Identify which cell holds the provided text, then report its [X, Y] central coordinate. 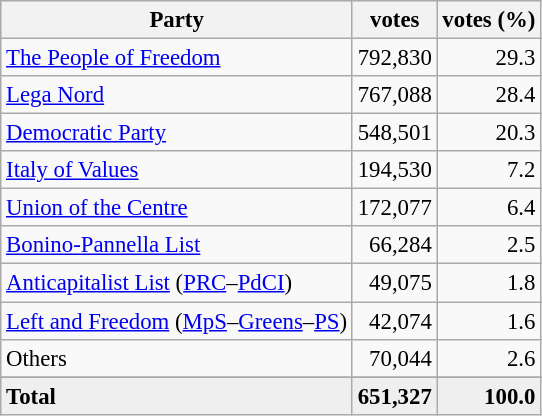
767,088 [394, 95]
Lega Nord [177, 95]
172,077 [394, 208]
651,327 [394, 396]
1.6 [489, 321]
100.0 [489, 396]
28.4 [489, 95]
194,530 [394, 170]
6.4 [489, 208]
Democratic Party [177, 133]
2.6 [489, 358]
20.3 [489, 133]
Bonino-Pannella List [177, 245]
Total [177, 396]
49,075 [394, 283]
1.8 [489, 283]
66,284 [394, 245]
Others [177, 358]
Union of the Centre [177, 208]
792,830 [394, 58]
Italy of Values [177, 170]
Party [177, 20]
votes (%) [489, 20]
votes [394, 20]
7.2 [489, 170]
Left and Freedom (MpS–Greens–PS) [177, 321]
29.3 [489, 58]
548,501 [394, 133]
70,044 [394, 358]
42,074 [394, 321]
Anticapitalist List (PRC–PdCI) [177, 283]
The People of Freedom [177, 58]
2.5 [489, 245]
